Locate the cell with the specified text and output its [x, y] center coordinate. 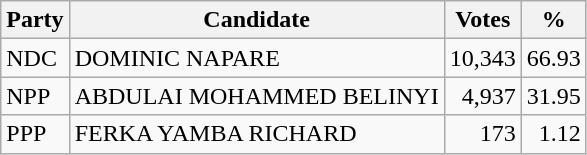
NDC [35, 58]
% [554, 20]
Party [35, 20]
31.95 [554, 96]
1.12 [554, 134]
DOMINIC NAPARE [256, 58]
10,343 [482, 58]
4,937 [482, 96]
66.93 [554, 58]
Votes [482, 20]
173 [482, 134]
NPP [35, 96]
Candidate [256, 20]
PPP [35, 134]
ABDULAI MOHAMMED BELINYI [256, 96]
FERKA YAMBA RICHARD [256, 134]
